Identify which cell holds the provided text, then report its (X, Y) central coordinate. 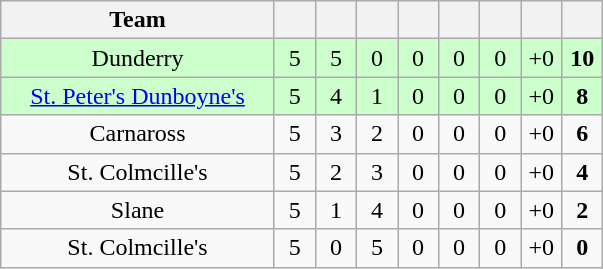
10 (582, 58)
Carnaross (138, 134)
8 (582, 96)
Team (138, 20)
6 (582, 134)
St. Peter's Dunboyne's (138, 96)
Slane (138, 210)
Dunderry (138, 58)
